Output the [x, y] coordinate of the center of the cell containing the given text.  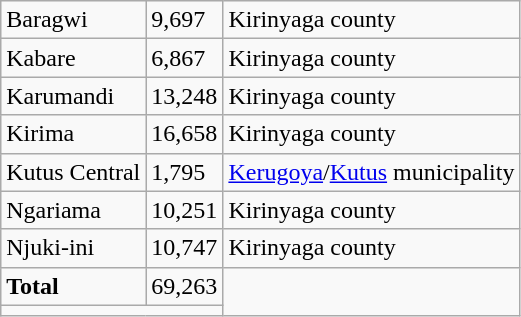
9,697 [184, 20]
Baragwi [74, 20]
Njuki-ini [74, 248]
Karumandi [74, 96]
Kerugoya/Kutus municipality [372, 172]
Total [74, 286]
Kabare [74, 58]
6,867 [184, 58]
Ngariama [74, 210]
Kutus Central [74, 172]
13,248 [184, 96]
10,251 [184, 210]
16,658 [184, 134]
69,263 [184, 286]
1,795 [184, 172]
Kirima [74, 134]
10,747 [184, 248]
